Determine the [X, Y] coordinate at the center of the cell enclosing the given text.  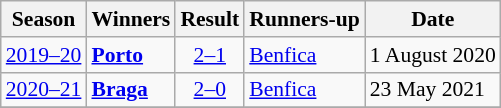
Porto [130, 55]
Braga [130, 90]
Result [210, 19]
1 August 2020 [433, 55]
Runners-up [304, 19]
2019–20 [44, 55]
Winners [130, 19]
2020–21 [44, 90]
Date [433, 19]
2–1 [210, 55]
23 May 2021 [433, 90]
2–0 [210, 90]
Season [44, 19]
